Return [X, Y] of the center of cell containing provided text 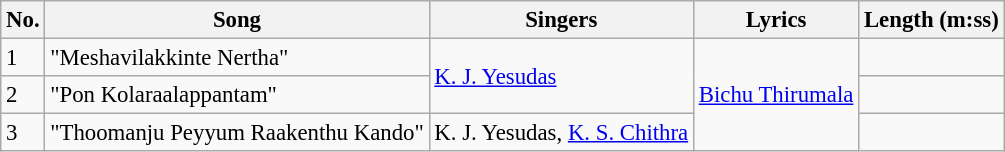
Length (m:ss) [932, 20]
1 [23, 58]
"Meshavilakkinte Nertha" [237, 58]
Bichu Thirumala [776, 96]
K. J. Yesudas, K. S. Chithra [561, 133]
Song [237, 20]
Singers [561, 20]
2 [23, 95]
3 [23, 133]
"Pon Kolaraalappantam" [237, 95]
"Thoomanju Peyyum Raakenthu Kando" [237, 133]
No. [23, 20]
K. J. Yesudas [561, 76]
Lyrics [776, 20]
